Extract the (x, y) coordinate from the center of the cell holding the provided text.  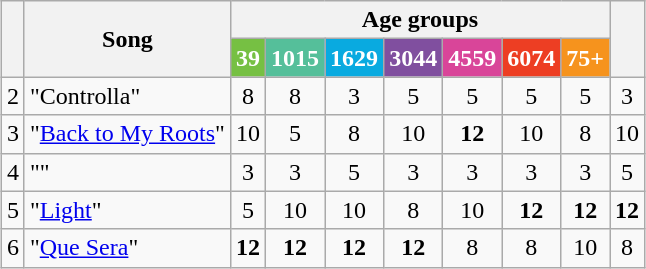
4 (12, 172)
4559 (472, 58)
1015 (294, 58)
"" (127, 172)
75+ (586, 58)
"Que Sera" (127, 248)
"Controlla" (127, 96)
Age groups (420, 20)
6 (12, 248)
2 (12, 96)
6074 (532, 58)
1629 (354, 58)
Song (127, 39)
"Light" (127, 210)
3044 (414, 58)
"Back to My Roots" (127, 134)
39 (248, 58)
